Locate the cell with the specified text and output its [x, y] center coordinate. 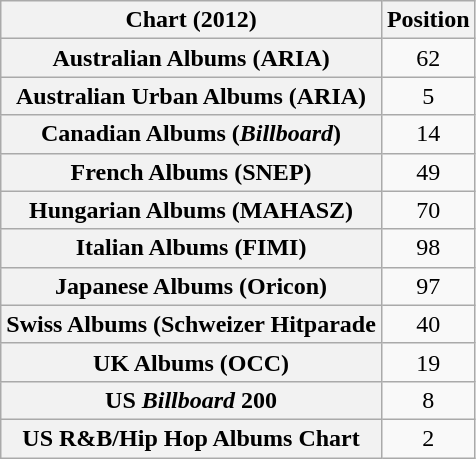
19 [428, 362]
8 [428, 400]
Italian Albums (FIMI) [192, 248]
Australian Albums (ARIA) [192, 58]
Australian Urban Albums (ARIA) [192, 96]
49 [428, 172]
5 [428, 96]
97 [428, 286]
Position [428, 20]
US Billboard 200 [192, 400]
French Albums (SNEP) [192, 172]
UK Albums (OCC) [192, 362]
US R&B/Hip Hop Albums Chart [192, 438]
70 [428, 210]
14 [428, 134]
Swiss Albums (Schweizer Hitparade [192, 324]
2 [428, 438]
Chart (2012) [192, 20]
Japanese Albums (Oricon) [192, 286]
62 [428, 58]
Hungarian Albums (MAHASZ) [192, 210]
98 [428, 248]
40 [428, 324]
Canadian Albums (Billboard) [192, 134]
